Search for the cell housing the specified text and yield its [x, y] center coordinate. 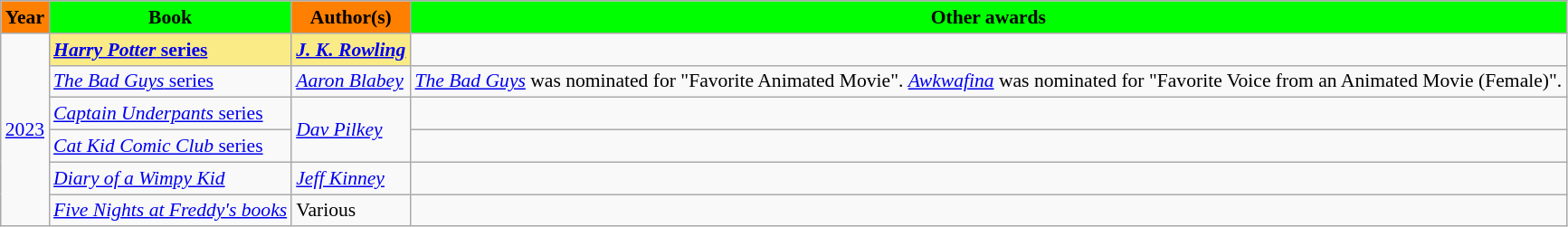
Book [170, 17]
Year [25, 17]
Harry Potter series [170, 50]
Aaron Blabey [351, 81]
Diary of a Wimpy Kid [170, 178]
Cat Kid Comic Club series [170, 147]
Other awards [988, 17]
Various [351, 211]
Jeff Kinney [351, 178]
The Bad Guys was nominated for "Favorite Animated Movie". Awkwafina was nominated for "Favorite Voice from an Animated Movie (Female)". [988, 81]
2023 [25, 130]
The Bad Guys series [170, 81]
Dav Pilkey [351, 130]
Author(s) [351, 17]
Five Nights at Freddy's books [170, 211]
J. K. Rowling [351, 50]
Captain Underpants series [170, 114]
